Determine the (X, Y) coordinate at the center of the cell enclosing the given text.  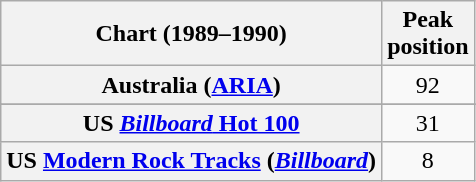
Australia (ARIA) (192, 85)
US Modern Rock Tracks (Billboard) (192, 161)
8 (428, 161)
31 (428, 123)
Peakposition (428, 34)
92 (428, 85)
US Billboard Hot 100 (192, 123)
Chart (1989–1990) (192, 34)
